Output the [x, y] coordinate of the center of the cell containing the given text.  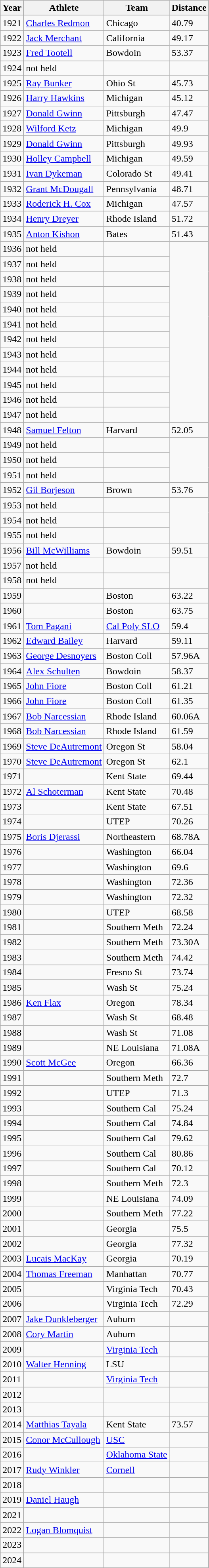
70.77 [189, 1274]
1981 [12, 927]
72.7 [189, 1078]
1959 [12, 596]
1990 [12, 1063]
Conor McCullough [64, 1440]
Ohio St [136, 83]
1949 [12, 445]
1978 [12, 882]
49.9 [189, 128]
1935 [12, 234]
70.48 [189, 792]
49.59 [189, 158]
1997 [12, 1168]
1998 [12, 1184]
1933 [12, 204]
1941 [12, 324]
59.51 [189, 550]
61.59 [189, 731]
1946 [12, 400]
1982 [12, 942]
1996 [12, 1153]
1945 [12, 384]
Holley Campbell [64, 158]
71.08A [189, 1048]
2017 [12, 1470]
72.3 [189, 1184]
Northeastern [136, 837]
Al Schoterman [64, 792]
Cal Poly SLO [136, 626]
1983 [12, 957]
Team [136, 8]
Logan Blomquist [64, 1530]
70.12 [189, 1168]
1975 [12, 837]
1958 [12, 580]
1932 [12, 189]
74.42 [189, 957]
1985 [12, 988]
72.29 [189, 1304]
47.57 [189, 204]
1993 [12, 1108]
2014 [12, 1425]
Charles Redmon [64, 23]
1923 [12, 53]
2024 [12, 1560]
66.36 [189, 1063]
52.05 [189, 430]
2015 [12, 1440]
48.71 [189, 189]
1922 [12, 38]
1951 [12, 475]
Colorado St [136, 173]
70.26 [189, 822]
Oklahoma State [136, 1455]
47.47 [189, 113]
Cornell [136, 1470]
1924 [12, 68]
53.76 [189, 490]
Walter Henning [64, 1364]
Jack Merchant [64, 38]
2011 [12, 1379]
2018 [12, 1485]
69.44 [189, 776]
Matthias Tayala [64, 1425]
62.1 [189, 761]
1953 [12, 505]
Gil Borjeson [64, 490]
1999 [12, 1199]
Bates [136, 234]
1934 [12, 219]
Daniel Haugh [64, 1500]
61.35 [189, 701]
2007 [12, 1319]
1960 [12, 611]
1967 [12, 716]
2012 [12, 1394]
1980 [12, 912]
1979 [12, 897]
1987 [12, 1018]
72.24 [189, 927]
67.51 [189, 807]
40.79 [189, 23]
1969 [12, 746]
Jake Dunkleberger [64, 1319]
2001 [12, 1229]
Manhattan [136, 1274]
1989 [12, 1048]
1927 [12, 113]
2003 [12, 1259]
2019 [12, 1500]
66.04 [189, 852]
Lucais MacKay [64, 1259]
68.48 [189, 1018]
2023 [12, 1545]
1968 [12, 731]
72.36 [189, 882]
1986 [12, 1003]
Grant McDougall [64, 189]
72.32 [189, 897]
1954 [12, 520]
77.22 [189, 1214]
58.04 [189, 746]
1944 [12, 369]
1921 [12, 23]
75.5 [189, 1229]
2005 [12, 1289]
Thomas Freeman [64, 1274]
70.19 [189, 1259]
Tom Pagani [64, 626]
51.43 [189, 234]
49.17 [189, 38]
Ray Bunker [64, 83]
71.3 [189, 1093]
1930 [12, 158]
1957 [12, 565]
Edward Bailey [64, 641]
1937 [12, 264]
Cory Martin [64, 1334]
59.4 [189, 626]
1948 [12, 430]
Scott McGee [64, 1063]
1926 [12, 98]
63.22 [189, 596]
1938 [12, 279]
1939 [12, 294]
63.75 [189, 611]
2016 [12, 1455]
Wilford Ketz [64, 128]
USC [136, 1440]
60.06A [189, 716]
1984 [12, 972]
68.58 [189, 912]
Fresno St [136, 972]
Boris Djerassi [64, 837]
Brown [136, 490]
61.21 [189, 686]
1961 [12, 626]
Rudy Winkler [64, 1470]
George Desnoyers [64, 656]
53.37 [189, 53]
2013 [12, 1410]
Ken Flax [64, 1003]
1964 [12, 671]
1943 [12, 354]
1965 [12, 686]
71.08 [189, 1033]
1992 [12, 1093]
1973 [12, 807]
1966 [12, 701]
1942 [12, 339]
78.34 [189, 1003]
2009 [12, 1349]
1994 [12, 1123]
1940 [12, 309]
1962 [12, 641]
1974 [12, 822]
74.09 [189, 1199]
69.6 [189, 867]
45.12 [189, 98]
1950 [12, 460]
80.86 [189, 1153]
1976 [12, 852]
77.32 [189, 1244]
1952 [12, 490]
1929 [12, 143]
2002 [12, 1244]
Harry Hawkins [64, 98]
1995 [12, 1138]
California [136, 38]
73.30A [189, 942]
1947 [12, 415]
Year [12, 8]
1963 [12, 656]
49.41 [189, 173]
74.84 [189, 1123]
Athlete [64, 8]
45.73 [189, 83]
1956 [12, 550]
1988 [12, 1033]
1928 [12, 128]
Distance [189, 8]
2004 [12, 1274]
Fred Tootell [64, 53]
59.11 [189, 641]
2010 [12, 1364]
58.37 [189, 671]
2021 [12, 1515]
Alex Schulten [64, 671]
Chicago [136, 23]
1931 [12, 173]
Anton Kishon [64, 234]
1971 [12, 776]
Pennsylvania [136, 189]
1925 [12, 83]
LSU [136, 1364]
1977 [12, 867]
68.78A [189, 837]
49.93 [189, 143]
57.96A [189, 656]
2022 [12, 1530]
1991 [12, 1078]
51.72 [189, 219]
1955 [12, 535]
70.43 [189, 1289]
2008 [12, 1334]
1936 [12, 249]
73.57 [189, 1425]
Roderick H. Cox [64, 204]
Bill McWilliams [64, 550]
1970 [12, 761]
1972 [12, 792]
Ivan Dykeman [64, 173]
2006 [12, 1304]
73.74 [189, 972]
79.62 [189, 1138]
Henry Dreyer [64, 219]
2000 [12, 1214]
Samuel Felton [64, 430]
